Extract the [X, Y] coordinate from the center of the cell holding the provided text.  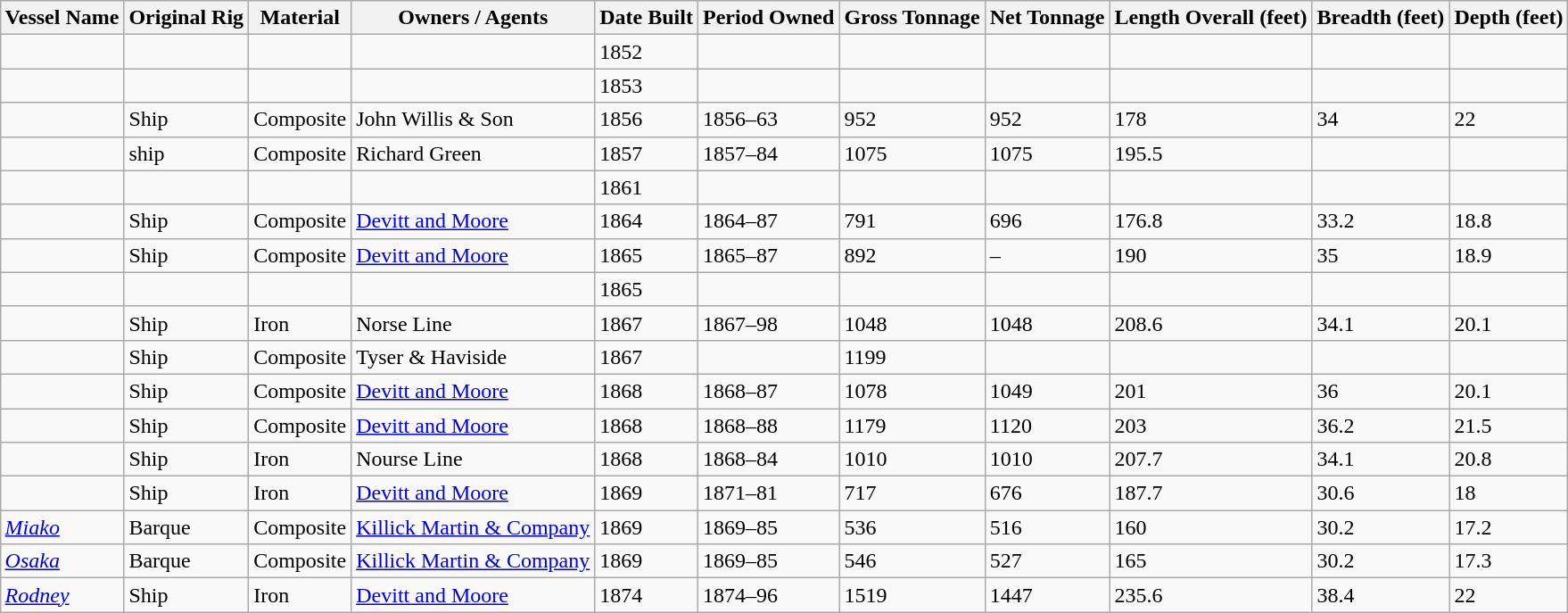
ship [186, 153]
1852 [647, 52]
1874–96 [768, 595]
1120 [1047, 426]
18 [1509, 493]
176.8 [1211, 221]
203 [1211, 426]
– [1047, 255]
Richard Green [473, 153]
38.4 [1381, 595]
Nourse Line [473, 460]
1864–87 [768, 221]
Length Overall (feet) [1211, 18]
1868–84 [768, 460]
676 [1047, 493]
1868–87 [768, 391]
18.9 [1509, 255]
516 [1047, 527]
1868–88 [768, 426]
20.8 [1509, 460]
Owners / Agents [473, 18]
190 [1211, 255]
Depth (feet) [1509, 18]
696 [1047, 221]
201 [1211, 391]
1865–87 [768, 255]
178 [1211, 120]
1857–84 [768, 153]
160 [1211, 527]
Date Built [647, 18]
1078 [912, 391]
John Willis & Son [473, 120]
Period Owned [768, 18]
1874 [647, 595]
17.3 [1509, 561]
165 [1211, 561]
536 [912, 527]
1861 [647, 187]
791 [912, 221]
1857 [647, 153]
1871–81 [768, 493]
1049 [1047, 391]
Tyser & Haviside [473, 357]
1867–98 [768, 323]
1519 [912, 595]
1447 [1047, 595]
Original Rig [186, 18]
Material [300, 18]
33.2 [1381, 221]
1179 [912, 426]
Vessel Name [62, 18]
235.6 [1211, 595]
546 [912, 561]
18.8 [1509, 221]
21.5 [1509, 426]
187.7 [1211, 493]
30.6 [1381, 493]
195.5 [1211, 153]
Rodney [62, 595]
1864 [647, 221]
Breadth (feet) [1381, 18]
Gross Tonnage [912, 18]
717 [912, 493]
Osaka [62, 561]
1853 [647, 86]
1856–63 [768, 120]
34 [1381, 120]
Norse Line [473, 323]
Net Tonnage [1047, 18]
207.7 [1211, 460]
Miako [62, 527]
208.6 [1211, 323]
1856 [647, 120]
35 [1381, 255]
892 [912, 255]
17.2 [1509, 527]
36.2 [1381, 426]
527 [1047, 561]
36 [1381, 391]
1199 [912, 357]
